Return the (x, y) coordinate for the center point of the cell that contains the specified text.  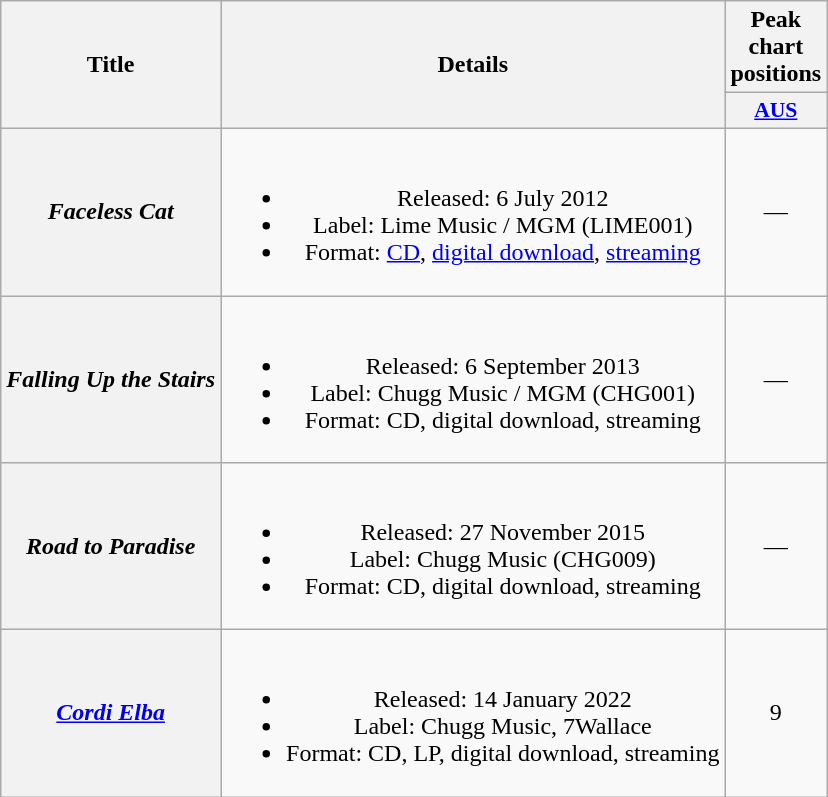
Released: 14 January 2022Label: Chugg Music, 7WallaceFormat: CD, LP, digital download, streaming (473, 714)
9 (776, 714)
Road to Paradise (111, 546)
AUS (776, 111)
Faceless Cat (111, 212)
Released: 27 November 2015Label: Chugg Music (CHG009)Format: CD, digital download, streaming (473, 546)
Details (473, 65)
Released: 6 July 2012Label: Lime Music / MGM (LIME001)Format: CD, digital download, streaming (473, 212)
Released: 6 September 2013Label: Chugg Music / MGM (CHG001)Format: CD, digital download, streaming (473, 380)
Falling Up the Stairs (111, 380)
Peak chart positions (776, 47)
Cordi Elba (111, 714)
Title (111, 65)
